Capture the cell that displays the provided text and extract its (X, Y) central coordinate. 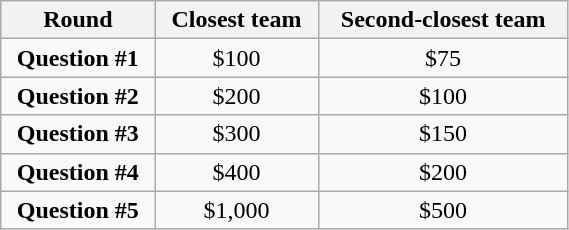
Question #5 (78, 210)
Question #4 (78, 172)
$1,000 (236, 210)
$400 (236, 172)
$500 (443, 210)
Closest team (236, 20)
$300 (236, 134)
Second-closest team (443, 20)
$150 (443, 134)
Question #3 (78, 134)
Round (78, 20)
Question #2 (78, 96)
$75 (443, 58)
Question #1 (78, 58)
